Identify which cell holds the provided text, then report its [X, Y] central coordinate. 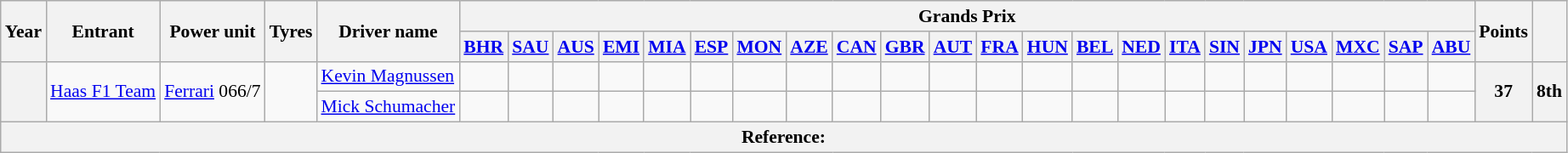
AZE [810, 47]
Power unit [213, 31]
SIN [1224, 47]
Kevin Magnussen [388, 76]
8th [1549, 92]
SAU [531, 47]
HUN [1048, 47]
Grands Prix [967, 16]
EMI [621, 47]
AUS [577, 47]
FRA [999, 47]
MXC [1358, 47]
JPN [1265, 47]
GBR [905, 47]
CAN [857, 47]
ESP [712, 47]
ABU [1452, 47]
ITA [1185, 47]
SAP [1406, 47]
MON [758, 47]
Driver name [388, 31]
AUT [953, 47]
USA [1310, 47]
Haas F1 Team [103, 92]
Ferrari 066/7 [213, 92]
BHR [483, 47]
MIA [667, 47]
Tyres [291, 31]
Entrant [103, 31]
Points [1503, 31]
37 [1503, 92]
Mick Schumacher [388, 107]
NED [1141, 47]
BEL [1095, 47]
Reference: [784, 138]
Year [24, 31]
